Scan for the cell matching the given text and deliver its [x, y] coordinate at center. 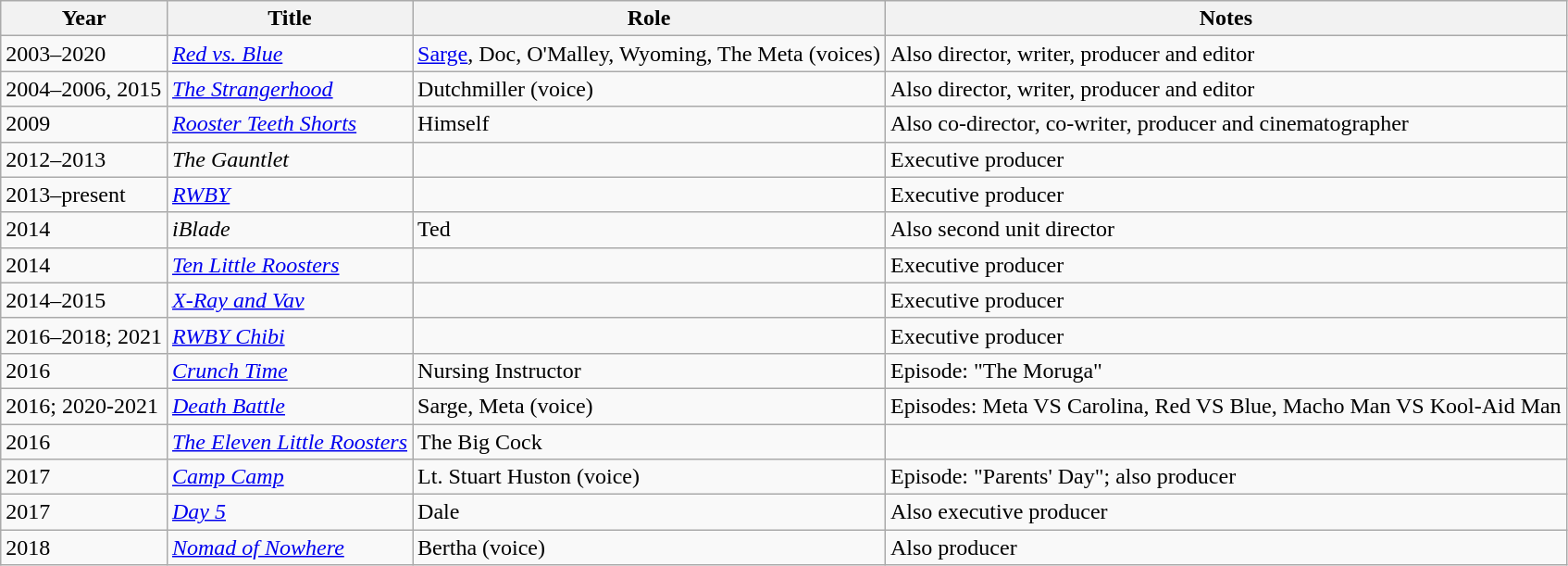
2013–present [84, 195]
The Strangerhood [289, 89]
Nursing Instructor [650, 371]
Sarge, Meta (voice) [650, 406]
2014–2015 [84, 300]
Crunch Time [289, 371]
Title [289, 19]
Bertha (voice) [650, 547]
Ten Little Roosters [289, 265]
2004–2006, 2015 [84, 89]
Dutchmiller (voice) [650, 89]
Role [650, 19]
Notes [1226, 19]
2018 [84, 547]
iBlade [289, 230]
2003–2020 [84, 54]
Camp Camp [289, 477]
Ted [650, 230]
2009 [84, 124]
Also co-director, co-writer, producer and cinematographer [1226, 124]
RWBY [289, 195]
Dale [650, 512]
Episodes: Meta VS Carolina, Red VS Blue, Macho Man VS Kool-Aid Man [1226, 406]
Himself [650, 124]
The Big Cock [650, 442]
Also second unit director [1226, 230]
2016–2018; 2021 [84, 335]
Red vs. Blue [289, 54]
Also producer [1226, 547]
Death Battle [289, 406]
2012–2013 [84, 159]
Episode: "The Moruga" [1226, 371]
Lt. Stuart Huston (voice) [650, 477]
Also executive producer [1226, 512]
Sarge, Doc, O'Malley, Wyoming, The Meta (voices) [650, 54]
Nomad of Nowhere [289, 547]
Day 5 [289, 512]
RWBY Chibi [289, 335]
X-Ray and Vav [289, 300]
Episode: "Parents' Day"; also producer [1226, 477]
2016; 2020-2021 [84, 406]
The Gauntlet [289, 159]
Rooster Teeth Shorts [289, 124]
Year [84, 19]
The Eleven Little Roosters [289, 442]
